Scan for the cell matching the given text and deliver its (X, Y) coordinate at center. 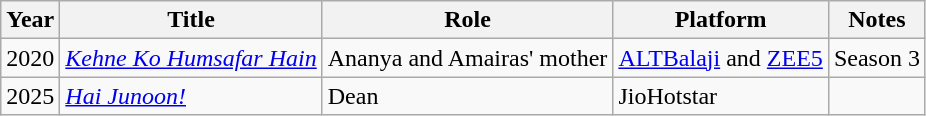
JioHotstar (720, 96)
Year (30, 20)
Season 3 (876, 58)
Platform (720, 20)
ALTBalaji and ZEE5 (720, 58)
2025 (30, 96)
Role (468, 20)
Notes (876, 20)
Title (191, 20)
Hai Junoon! (191, 96)
Dean (468, 96)
2020 (30, 58)
Ananya and Amairas' mother (468, 58)
Kehne Ko Humsafar Hain (191, 58)
